Find where the given text appears and provide that cell's center as (X, Y) coordinate. 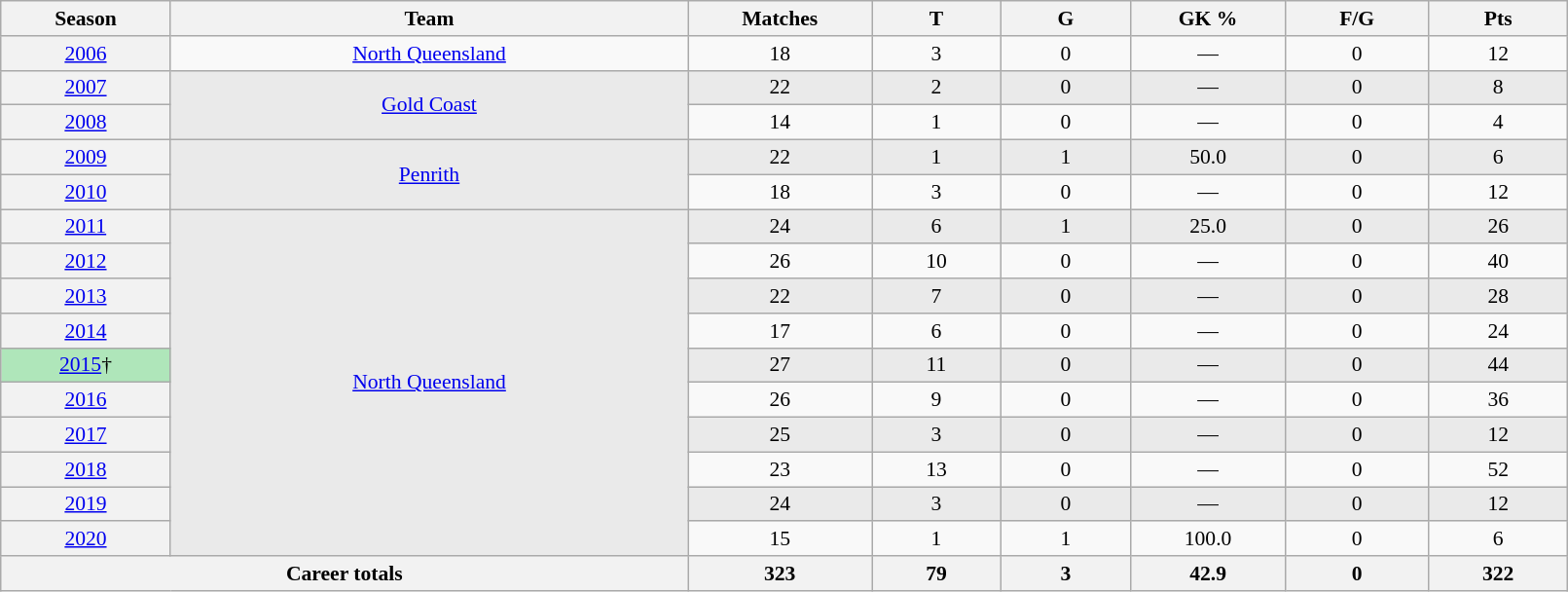
2018 (86, 469)
2014 (86, 331)
40 (1499, 262)
GK % (1207, 18)
G (1065, 18)
100.0 (1207, 539)
F/G (1357, 18)
8 (1499, 88)
27 (781, 365)
2010 (86, 192)
322 (1499, 573)
Gold Coast (429, 105)
Penrith (429, 175)
2009 (86, 158)
14 (781, 123)
2016 (86, 400)
25 (781, 435)
2006 (86, 54)
2011 (86, 227)
2 (936, 88)
323 (781, 573)
2017 (86, 435)
2012 (86, 262)
23 (781, 469)
Pts (1499, 18)
13 (936, 469)
36 (1499, 400)
50.0 (1207, 158)
52 (1499, 469)
2013 (86, 296)
2020 (86, 539)
2007 (86, 88)
25.0 (1207, 227)
42.9 (1207, 573)
Team (429, 18)
2008 (86, 123)
17 (781, 331)
79 (936, 573)
44 (1499, 365)
9 (936, 400)
4 (1499, 123)
T (936, 18)
Career totals (345, 573)
Season (86, 18)
7 (936, 296)
Matches (781, 18)
15 (781, 539)
2019 (86, 504)
28 (1499, 296)
2015† (86, 365)
10 (936, 262)
11 (936, 365)
